Extract the [X, Y] coordinate from the center of the cell holding the provided text.  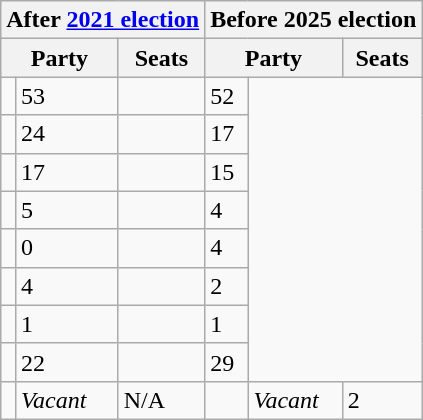
0 [68, 248]
24 [68, 134]
15 [226, 172]
22 [68, 362]
N/A [162, 400]
52 [226, 96]
Before 2025 election [314, 20]
After 2021 election [103, 20]
53 [68, 96]
5 [68, 210]
29 [226, 362]
